Return the [x, y] coordinate for the center point of the cell that contains the specified text.  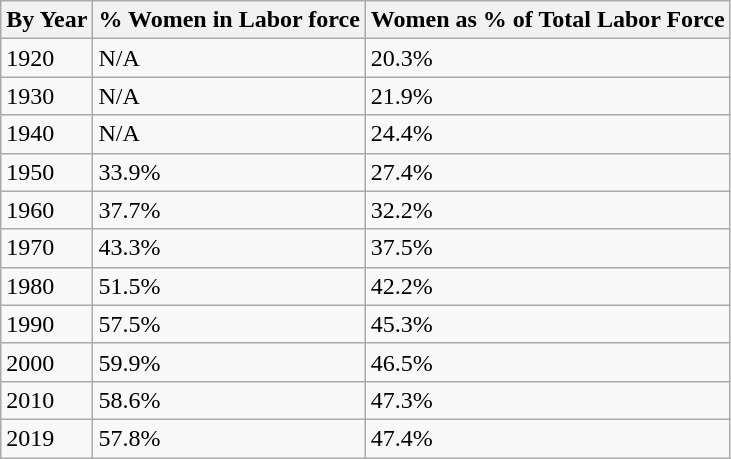
2000 [47, 362]
27.4% [548, 172]
57.5% [229, 324]
58.6% [229, 400]
2010 [47, 400]
37.5% [548, 248]
24.4% [548, 134]
1980 [47, 286]
47.4% [548, 438]
1970 [47, 248]
By Year [47, 20]
33.9% [229, 172]
2019 [47, 438]
42.2% [548, 286]
46.5% [548, 362]
1930 [47, 96]
1990 [47, 324]
% Women in Labor force [229, 20]
43.3% [229, 248]
32.2% [548, 210]
45.3% [548, 324]
47.3% [548, 400]
57.8% [229, 438]
21.9% [548, 96]
1920 [47, 58]
Women as % of Total Labor Force [548, 20]
20.3% [548, 58]
37.7% [229, 210]
59.9% [229, 362]
51.5% [229, 286]
1960 [47, 210]
1950 [47, 172]
1940 [47, 134]
